Output the [X, Y] coordinate of the center of the cell containing the given text.  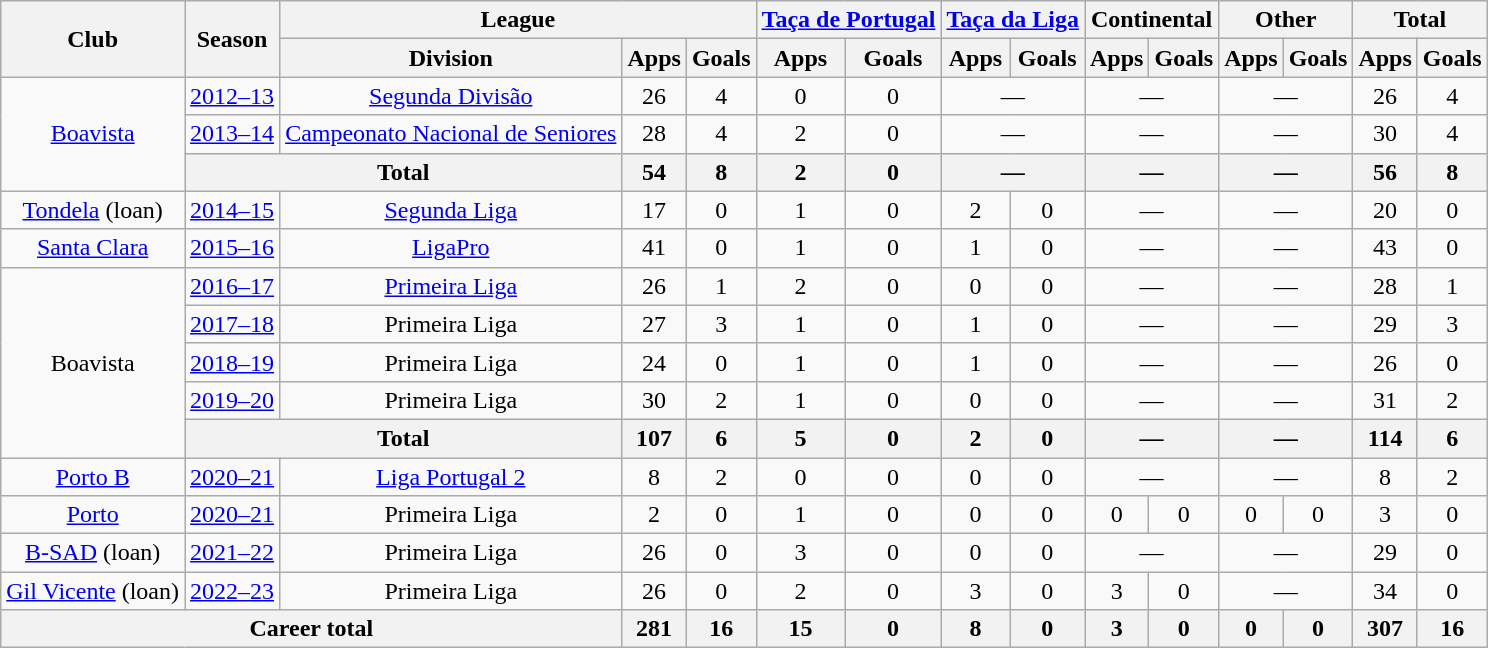
Campeonato Nacional de Seniores [451, 134]
5 [800, 438]
Liga Portugal 2 [451, 477]
20 [1385, 210]
B-SAD (loan) [93, 553]
League [518, 20]
24 [654, 362]
41 [654, 248]
Tondela (loan) [93, 210]
281 [654, 629]
Segunda Liga [451, 210]
27 [654, 324]
307 [1385, 629]
2013–14 [232, 134]
Club [93, 39]
2019–20 [232, 400]
Segunda Divisão [451, 96]
Porto [93, 515]
15 [800, 629]
Division [451, 58]
Porto B [93, 477]
Gil Vicente (loan) [93, 591]
2018–19 [232, 362]
LigaPro [451, 248]
43 [1385, 248]
2017–18 [232, 324]
Other [1286, 20]
Santa Clara [93, 248]
Taça de Portugal [848, 20]
17 [654, 210]
Taça da Liga [1013, 20]
Season [232, 39]
Career total [312, 629]
2021–22 [232, 553]
114 [1385, 438]
2016–17 [232, 286]
2015–16 [232, 248]
31 [1385, 400]
54 [654, 172]
34 [1385, 591]
2012–13 [232, 96]
2014–15 [232, 210]
107 [654, 438]
2022–23 [232, 591]
Continental [1151, 20]
56 [1385, 172]
